Locate the cell with the specified text and output its [X, Y] center coordinate. 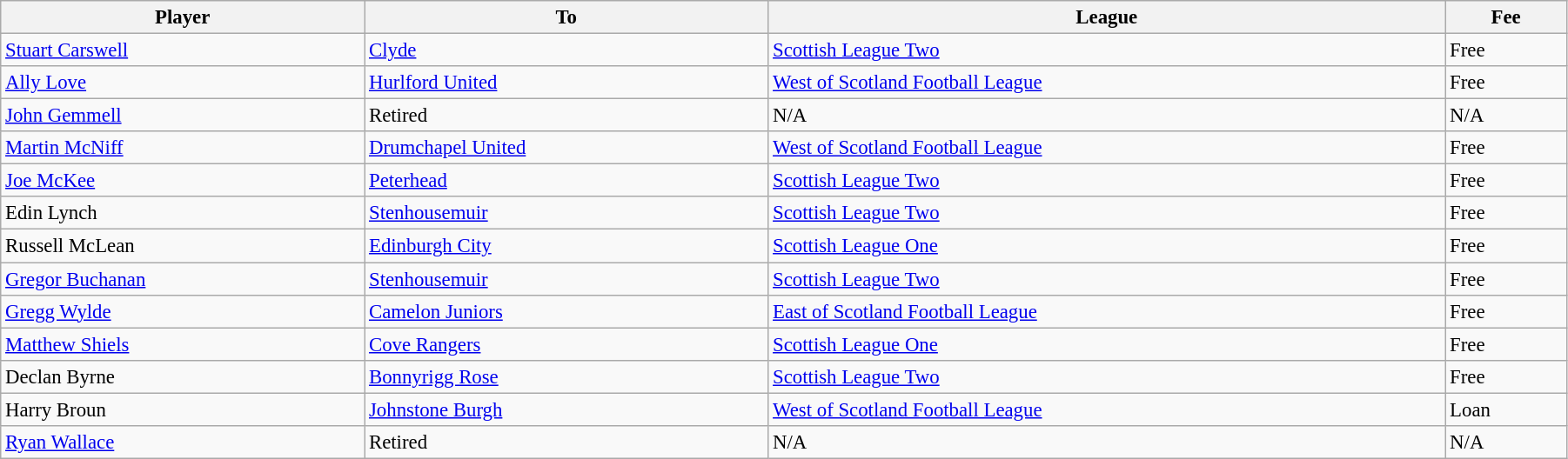
Ally Love [183, 83]
Player [183, 17]
Johnstone Burgh [566, 409]
Ryan Wallace [183, 442]
Clyde [566, 50]
Drumchapel United [566, 148]
Bonnyrigg Rose [566, 376]
Edinburgh City [566, 246]
Peterhead [566, 181]
Harry Broun [183, 409]
Loan [1506, 409]
Fee [1506, 17]
Martin McNiff [183, 148]
Edin Lynch [183, 213]
Camelon Juniors [566, 311]
Gregg Wylde [183, 311]
League [1107, 17]
Russell McLean [183, 246]
Gregor Buchanan [183, 279]
Declan Byrne [183, 376]
Hurlford United [566, 83]
Matthew Shiels [183, 344]
Stuart Carswell [183, 50]
Cove Rangers [566, 344]
Joe McKee [183, 181]
To [566, 17]
East of Scotland Football League [1107, 311]
John Gemmell [183, 116]
